Provide the (X, Y) coordinate of the cell's center where the given text is located.  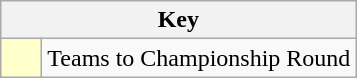
Teams to Championship Round (199, 58)
Key (178, 20)
